Scan for the cell matching the given text and deliver its (X, Y) coordinate at center. 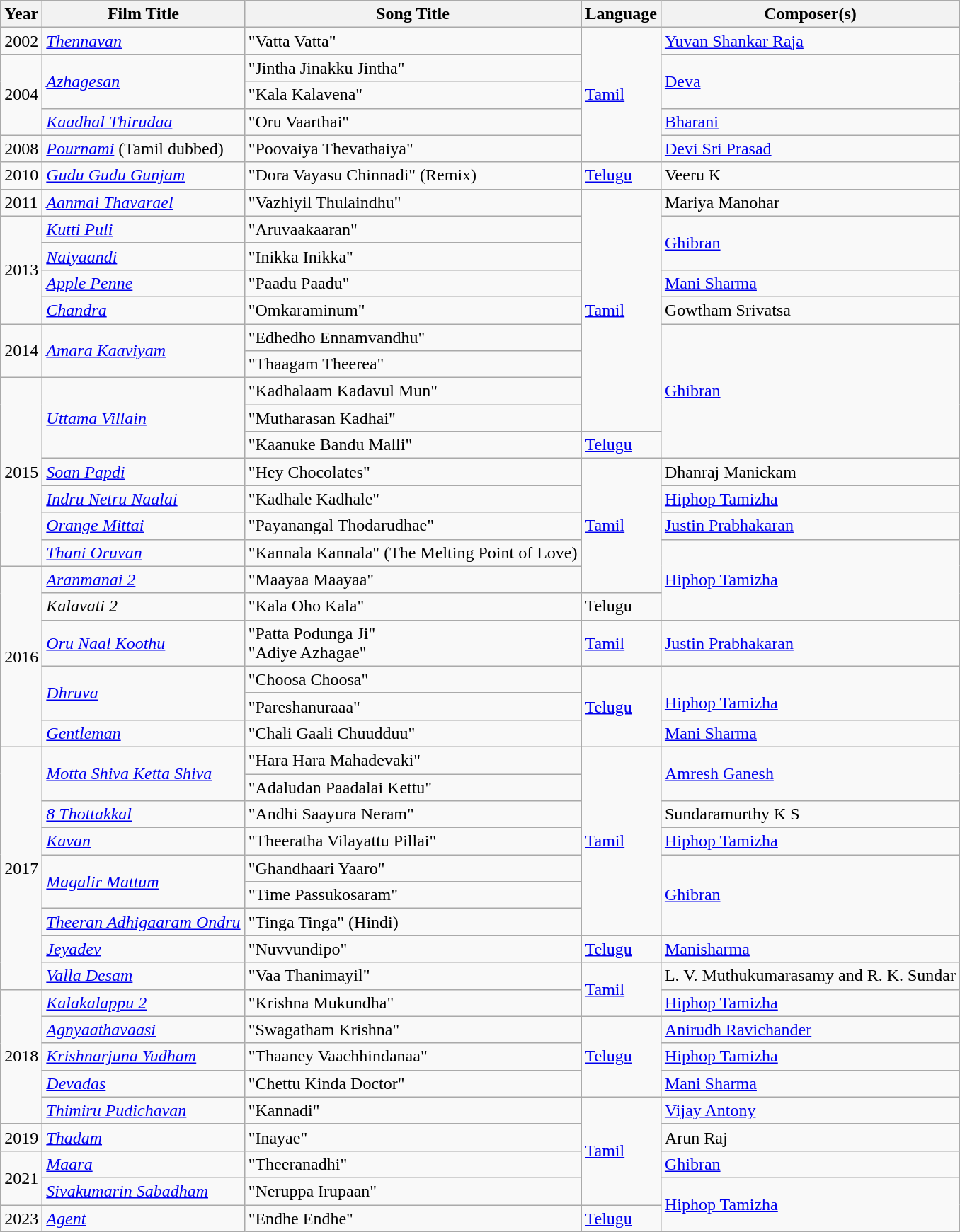
Agnyaathavaasi (143, 1030)
"Swagatham Krishna" (413, 1030)
Magalir Mattum (143, 882)
2013 (21, 270)
Apple Penne (143, 283)
Devi Sri Prasad (810, 149)
Language (621, 14)
"Hey Chocolates" (413, 472)
Thani Oruvan (143, 553)
Thimiru Pudichavan (143, 1110)
"Kaanuke Bandu Malli" (413, 445)
Gentleman (143, 733)
"Andhi Saayura Neram" (413, 814)
Yuvan Shankar Raja (810, 41)
2011 (21, 202)
"Kala Kalavena" (413, 95)
Chandra (143, 310)
Gudu Gudu Gunjam (143, 175)
"Thaagam Theerea" (413, 364)
"Pareshanuraaa" (413, 706)
"Kadhale Kadhale" (413, 499)
Vijay Antony (810, 1110)
"Adaludan Paadalai Kettu" (413, 788)
Krishnarjuna Yudham (143, 1057)
"Dora Vayasu Chinnadi" (Remix) (413, 175)
"Tinga Tinga" (Hindi) (413, 922)
Thennavan (143, 41)
Manisharma (810, 949)
"Vaa Thanimayil" (413, 976)
"Neruppa Irupaan" (413, 1191)
"Poovaiya Thevathaiya" (413, 149)
"Choosa Choosa" (413, 679)
"Oru Vaarthai" (413, 122)
Kavan (143, 841)
Naiyaandi (143, 256)
Arun Raj (810, 1137)
L. V. Muthukumarasamy and R. K. Sundar (810, 976)
"Inayae" (413, 1137)
Amara Kaaviyam (143, 351)
Film Title (143, 14)
Kaadhal Thirudaa (143, 122)
"Thaaney Vaachhindanaa" (413, 1057)
Mariya Manohar (810, 202)
"Vatta Vatta" (413, 41)
"Ghandhaari Yaaro" (413, 868)
Agent (143, 1218)
2021 (21, 1178)
"Kadhalaam Kadavul Mun" (413, 391)
Azhagesan (143, 81)
"Inikka Inikka" (413, 256)
2002 (21, 41)
Amresh Ganesh (810, 773)
Kalakalappu 2 (143, 1003)
Dhanraj Manickam (810, 472)
Valla Desam (143, 976)
"Kala Oho Kala" (413, 606)
"Maayaa Maayaa" (413, 580)
Bharani (810, 122)
"Patta Podunga Ji" "Adiye Azhagae" (413, 643)
"Time Passukosaram" (413, 895)
Thadam (143, 1137)
Kalavati 2 (143, 606)
2008 (21, 149)
"Vazhiyil Thulaindhu" (413, 202)
2010 (21, 175)
Maara (143, 1164)
"Edhedho Ennamvandhu" (413, 338)
Year (21, 14)
"Paadu Paadu" (413, 283)
2023 (21, 1218)
"Theeranadhi" (413, 1164)
"Aruvaakaaran" (413, 229)
"Kannala Kannala" (The Melting Point of Love) (413, 553)
"Mutharasan Kadhai" (413, 418)
Pournami (Tamil dubbed) (143, 149)
Jeyadev (143, 949)
Aanmai Thavarael (143, 202)
2017 (21, 868)
Dhruva (143, 693)
Deva (810, 81)
Veeru K (810, 175)
"Payanangal Thodarudhae" (413, 526)
Theeran Adhigaaram Ondru (143, 922)
"Chali Gaali Chuudduu" (413, 733)
"Chettu Kinda Doctor" (413, 1083)
2019 (21, 1137)
"Omkaraminum" (413, 310)
"Nuvvundipo" (413, 949)
8 Thottakkal (143, 814)
Kutti Puli (143, 229)
Sundaramurthy K S (810, 814)
2004 (21, 95)
Oru Naal Koothu (143, 643)
Sivakumarin Sabadham (143, 1191)
Uttama Villain (143, 418)
"Krishna Mukundha" (413, 1003)
Aranmanai 2 (143, 580)
Devadas (143, 1083)
"Endhe Endhe" (413, 1218)
Orange Mittai (143, 526)
Indru Netru Naalai (143, 499)
Anirudh Ravichander (810, 1030)
2015 (21, 472)
Motta Shiva Ketta Shiva (143, 773)
"Jintha Jinakku Jintha" (413, 68)
"Kannadi" (413, 1110)
2014 (21, 351)
"Theeratha Vilayattu Pillai" (413, 841)
Composer(s) (810, 14)
Soan Papdi (143, 472)
Gowtham Srivatsa (810, 310)
Song Title (413, 14)
2016 (21, 657)
"Hara Hara Mahadevaki" (413, 760)
2018 (21, 1057)
